Locate the cell with the specified text and output its (x, y) center coordinate. 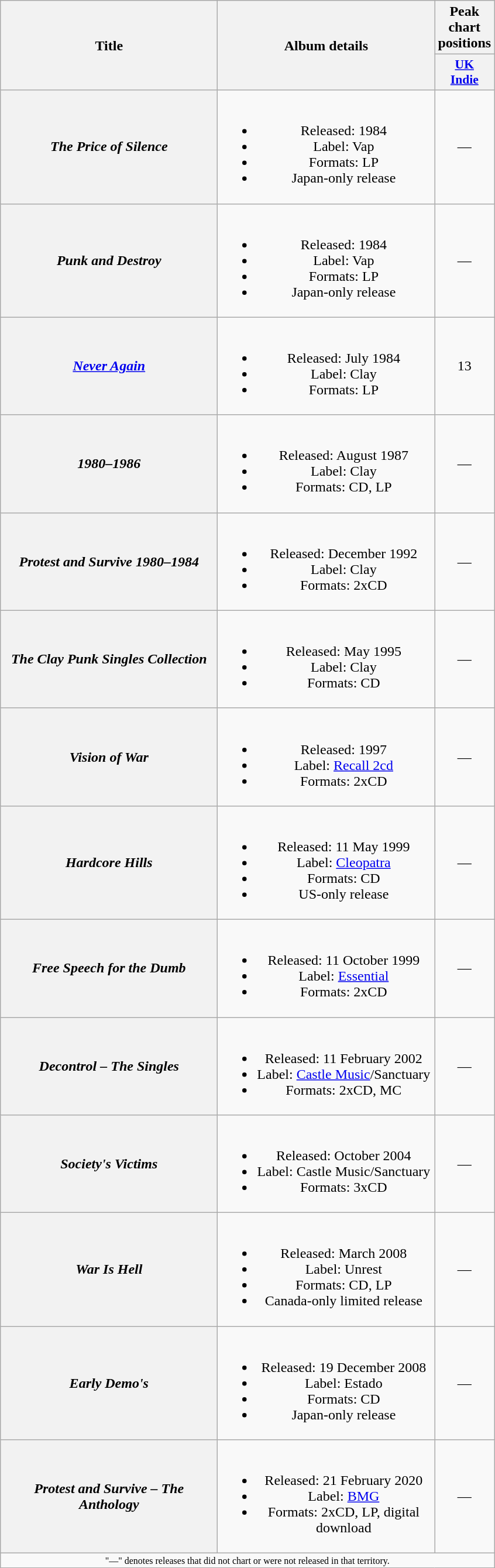
Decontrol – The Singles (109, 1066)
Society's Victims (109, 1164)
Peak chart positions (465, 27)
Released: 11 February 2002Label: Castle Music/SanctuaryFormats: 2xCD, MC (326, 1066)
Released: 11 May 1999Label: CleopatraFormats: CDUS-only release (326, 862)
Released: 11 October 1999Label: EssentialFormats: 2xCD (326, 968)
Released: December 1992Label: ClayFormats: 2xCD (326, 562)
13 (465, 366)
War Is Hell (109, 1270)
Early Demo's (109, 1383)
Released: October 2004Label: Castle Music/SanctuaryFormats: 3xCD (326, 1164)
Protest and Survive 1980–1984 (109, 562)
Protest and Survive – The Anthology (109, 1497)
Album details (326, 46)
Released: 1997Label: Recall 2cdFormats: 2xCD (326, 757)
UKIndie (465, 73)
Released: May 1995Label: ClayFormats: CD (326, 659)
Released: March 2008Label: UnrestFormats: CD, LPCanada-only limited release (326, 1270)
Released: 19 December 2008Label: EstadoFormats: CDJapan-only release (326, 1383)
The Price of Silence (109, 147)
Released: 21 February 2020Label: BMGFormats: 2xCD, LP, digital download (326, 1497)
"—" denotes releases that did not chart or were not released in that territory. (247, 1560)
Hardcore Hills (109, 862)
The Clay Punk Singles Collection (109, 659)
Vision of War (109, 757)
1980–1986 (109, 463)
Released: July 1984Label: ClayFormats: LP (326, 366)
Title (109, 46)
Free Speech for the Dumb (109, 968)
Punk and Destroy (109, 260)
Released: August 1987Label: ClayFormats: CD, LP (326, 463)
Never Again (109, 366)
